Identify which cell holds the provided text, then report its (x, y) central coordinate. 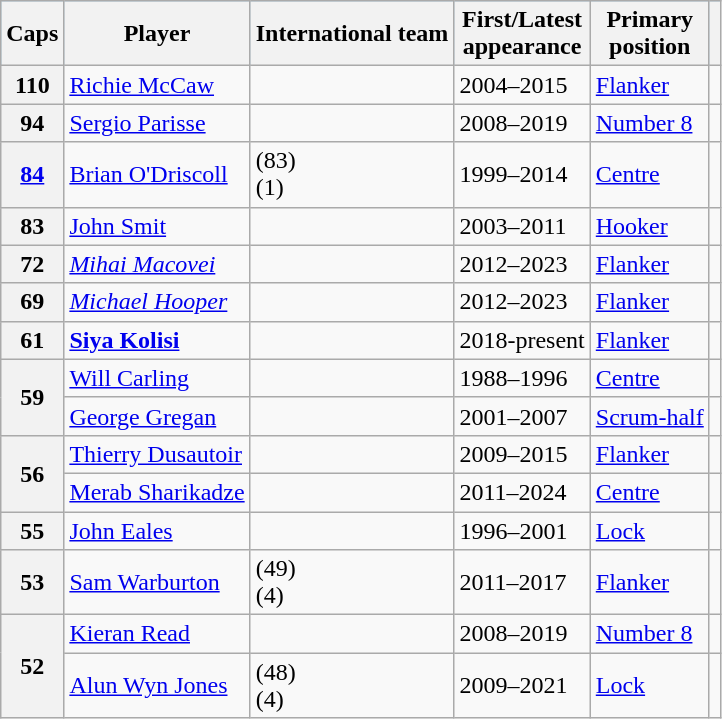
Caps (32, 34)
Michael Hooper (157, 302)
83 (32, 226)
59 (32, 397)
55 (32, 531)
(48) (4) (352, 686)
84 (32, 174)
1988–1996 (522, 378)
52 (32, 666)
(49) (4) (352, 582)
International team (352, 34)
Richie McCaw (157, 85)
53 (32, 582)
2003–2011 (522, 226)
John Smit (157, 226)
1996–2001 (522, 531)
Merab Sharikadze (157, 492)
First/Latestappearance (522, 34)
Siya Kolisi (157, 340)
Will Carling (157, 378)
1999–2014 (522, 174)
(83) (1) (352, 174)
Sergio Parisse (157, 123)
2009–2015 (522, 454)
2009–2021 (522, 686)
72 (32, 264)
Scrum-half (650, 416)
56 (32, 473)
110 (32, 85)
Mihai Macovei (157, 264)
2011–2017 (522, 582)
61 (32, 340)
George Gregan (157, 416)
Primaryposition (650, 34)
2001–2007 (522, 416)
2011–2024 (522, 492)
2018-present (522, 340)
2004–2015 (522, 85)
Thierry Dusautoir (157, 454)
Alun Wyn Jones (157, 686)
Kieran Read (157, 634)
John Eales (157, 531)
94 (32, 123)
69 (32, 302)
Hooker (650, 226)
Brian O'Driscoll (157, 174)
Player (157, 34)
Sam Warburton (157, 582)
